Scan for the cell matching the given text and deliver its [X, Y] coordinate at center. 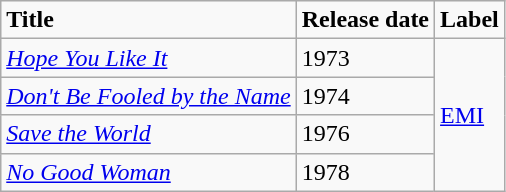
1974 [365, 96]
1978 [365, 172]
1976 [365, 134]
1973 [365, 58]
Title [148, 20]
EMI [470, 115]
Don't Be Fooled by the Name [148, 96]
Save the World [148, 134]
Label [470, 20]
No Good Woman [148, 172]
Hope You Like It [148, 58]
Release date [365, 20]
